Find where the given text appears and provide that cell's center as [X, Y] coordinate. 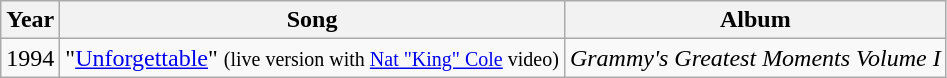
Album [755, 20]
"Unforgettable" (live version with Nat "King" Cole video) [312, 58]
1994 [30, 58]
Grammy's Greatest Moments Volume I [755, 58]
Year [30, 20]
Song [312, 20]
